Return the [X, Y] coordinate for the center point of the cell that contains the specified text.  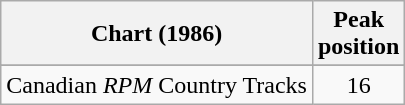
Peakposition [358, 34]
Canadian RPM Country Tracks [157, 85]
16 [358, 85]
Chart (1986) [157, 34]
